Locate the cell with the specified text and output its (X, Y) center coordinate. 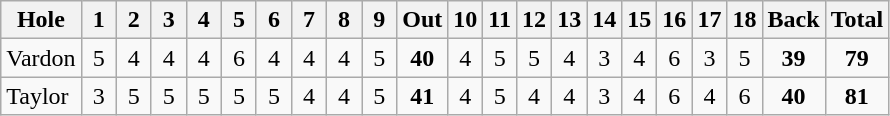
Back (794, 20)
39 (794, 58)
1 (98, 20)
13 (570, 20)
8 (344, 20)
Total (857, 20)
17 (710, 20)
14 (604, 20)
Taylor (41, 96)
15 (640, 20)
2 (134, 20)
81 (857, 96)
Hole (41, 20)
18 (744, 20)
Vardon (41, 58)
41 (422, 96)
7 (310, 20)
10 (466, 20)
11 (500, 20)
79 (857, 58)
Out (422, 20)
12 (534, 20)
16 (674, 20)
9 (380, 20)
